Identify which cell holds the provided text, then report its (X, Y) central coordinate. 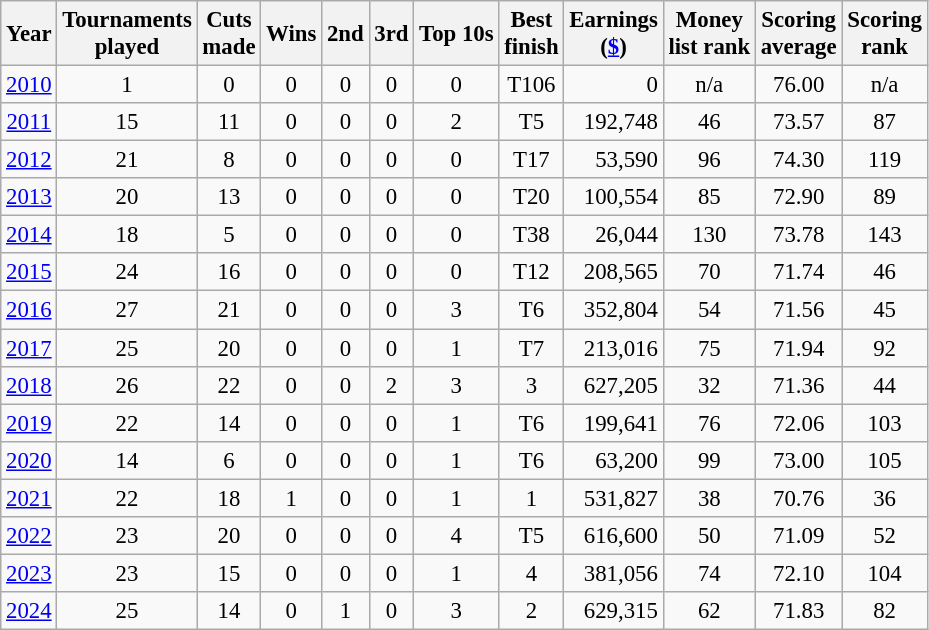
208,565 (614, 273)
616,600 (614, 536)
73.78 (798, 235)
8 (229, 160)
627,205 (614, 385)
Money list rank (709, 34)
82 (884, 611)
T106 (532, 85)
Tournaments played (127, 34)
199,641 (614, 423)
531,827 (614, 498)
Best finish (532, 34)
71.56 (798, 310)
6 (229, 460)
96 (709, 160)
70.76 (798, 498)
Top 10s (456, 34)
75 (709, 348)
76.00 (798, 85)
Year (29, 34)
13 (229, 197)
T17 (532, 160)
105 (884, 460)
192,748 (614, 122)
2013 (29, 197)
44 (884, 385)
2020 (29, 460)
2021 (29, 498)
62 (709, 611)
32 (709, 385)
53,590 (614, 160)
T38 (532, 235)
Wins (292, 34)
2017 (29, 348)
71.09 (798, 536)
71.36 (798, 385)
2023 (29, 573)
352,804 (614, 310)
50 (709, 536)
T7 (532, 348)
63,200 (614, 460)
T12 (532, 273)
Scoring average (798, 34)
54 (709, 310)
76 (709, 423)
45 (884, 310)
143 (884, 235)
130 (709, 235)
74.30 (798, 160)
2022 (29, 536)
100,554 (614, 197)
2010 (29, 85)
2014 (29, 235)
2018 (29, 385)
71.74 (798, 273)
38 (709, 498)
27 (127, 310)
381,056 (614, 573)
2nd (346, 34)
5 (229, 235)
Scoringrank (884, 34)
2012 (29, 160)
16 (229, 273)
36 (884, 498)
85 (709, 197)
Earnings($) (614, 34)
3rd (392, 34)
2016 (29, 310)
71.94 (798, 348)
73.57 (798, 122)
24 (127, 273)
11 (229, 122)
2011 (29, 122)
92 (884, 348)
89 (884, 197)
213,016 (614, 348)
119 (884, 160)
T20 (532, 197)
72.06 (798, 423)
2024 (29, 611)
Cuts made (229, 34)
87 (884, 122)
73.00 (798, 460)
26 (127, 385)
2015 (29, 273)
71.83 (798, 611)
72.10 (798, 573)
70 (709, 273)
2019 (29, 423)
52 (884, 536)
103 (884, 423)
74 (709, 573)
99 (709, 460)
26,044 (614, 235)
629,315 (614, 611)
104 (884, 573)
72.90 (798, 197)
